Find where the given text appears and provide that cell's center as (x, y) coordinate. 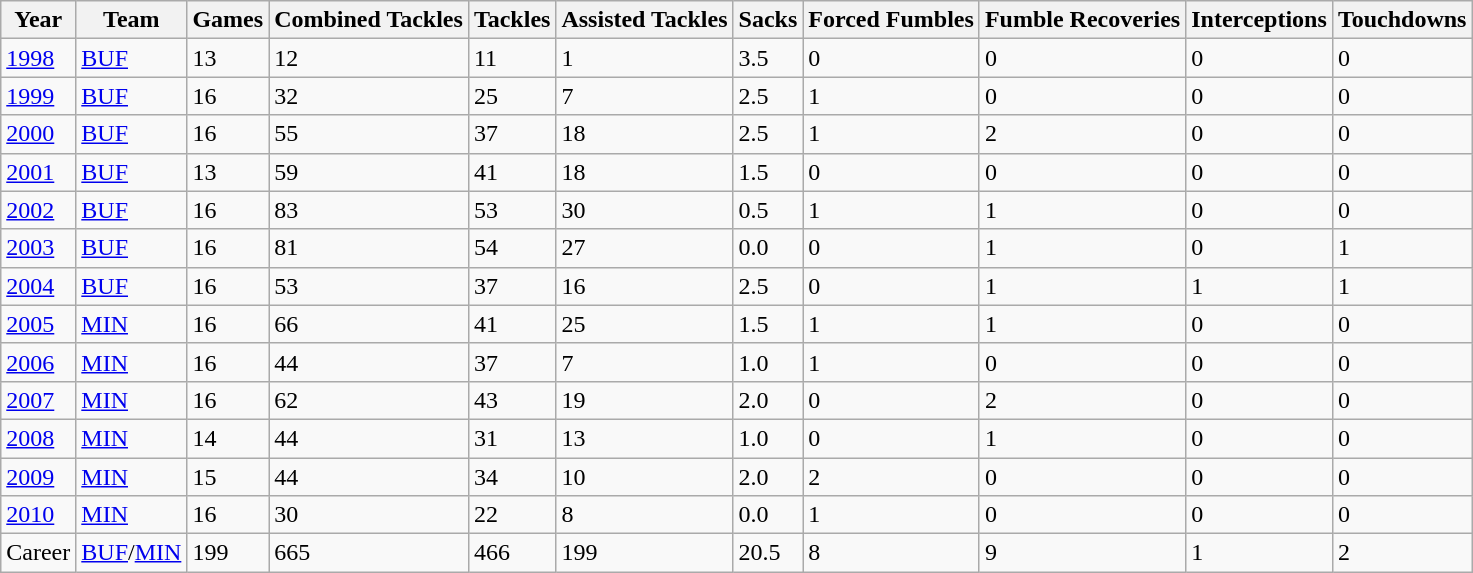
665 (369, 553)
2005 (38, 324)
Year (38, 20)
12 (369, 58)
BUF/MIN (132, 553)
Games (228, 20)
43 (512, 400)
2006 (38, 362)
Interceptions (1260, 20)
11 (512, 58)
2009 (38, 477)
34 (512, 477)
14 (228, 438)
31 (512, 438)
2004 (38, 286)
66 (369, 324)
55 (369, 134)
81 (369, 248)
2010 (38, 515)
Team (132, 20)
15 (228, 477)
2001 (38, 172)
Tackles (512, 20)
Assisted Tackles (644, 20)
2003 (38, 248)
2002 (38, 210)
2000 (38, 134)
1999 (38, 96)
9 (1082, 553)
10 (644, 477)
Career (38, 553)
3.5 (768, 58)
2007 (38, 400)
20.5 (768, 553)
466 (512, 553)
59 (369, 172)
54 (512, 248)
32 (369, 96)
2008 (38, 438)
Touchdowns (1402, 20)
22 (512, 515)
27 (644, 248)
Combined Tackles (369, 20)
Sacks (768, 20)
Fumble Recoveries (1082, 20)
Forced Fumbles (892, 20)
0.5 (768, 210)
83 (369, 210)
1998 (38, 58)
19 (644, 400)
62 (369, 400)
